Detect which cell encompasses the target text, then output its [x, y] center coordinate. 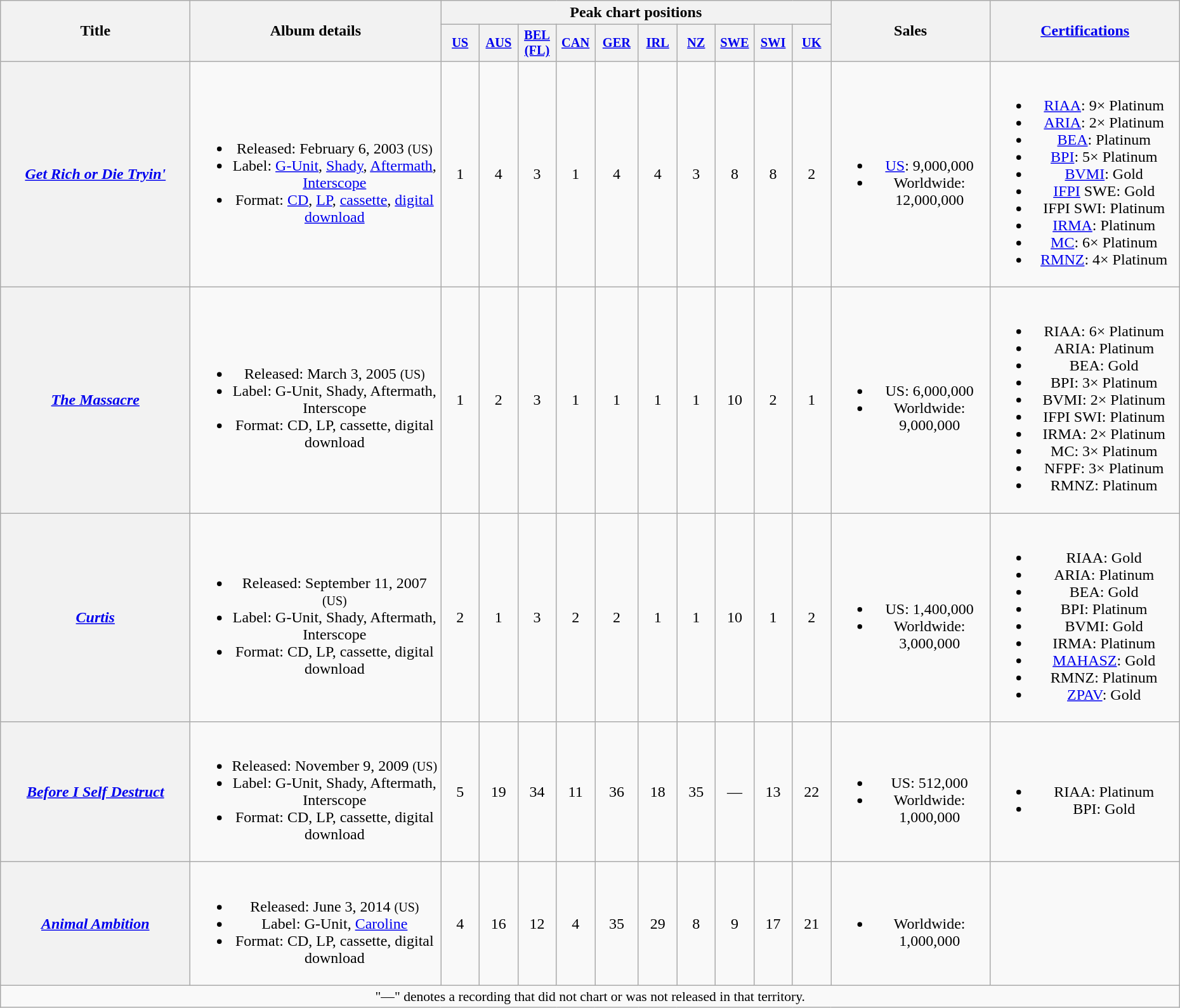
36 [617, 792]
UK [812, 43]
11 [576, 792]
AUS [499, 43]
Released: March 3, 2005 (US)Label: G-Unit, Shady, Aftermath, InterscopeFormat: CD, LP, cassette, digital download [316, 400]
"—" denotes a recording that did not chart or was not released in that territory. [590, 997]
US: 512,000Worldwide: 1,000,000 [911, 792]
Get Rich or Die Tryin' [95, 174]
34 [537, 792]
— [735, 792]
22 [812, 792]
US [461, 43]
CAN [576, 43]
NZ [697, 43]
13 [773, 792]
Worldwide: 1,000,000 [911, 924]
IRL [657, 43]
BEL(FL) [537, 43]
The Massacre [95, 400]
SWI [773, 43]
5 [461, 792]
Released: November 9, 2009 (US)Label: G-Unit, Shady, Aftermath, InterscopeFormat: CD, LP, cassette, digital download [316, 792]
12 [537, 924]
Peak chart positions [636, 13]
Certifications [1085, 31]
RIAA: Platinum BPI: Gold [1085, 792]
Before I Self Destruct [95, 792]
US: 1,400,000Worldwide: 3,000,000 [911, 618]
Curtis [95, 618]
Released: February 6, 2003 (US)Label: G-Unit, Shady, Aftermath, InterscopeFormat: CD, LP, cassette, digital download [316, 174]
Title [95, 31]
US: 6,000,000Worldwide: 9,000,000 [911, 400]
GER [617, 43]
29 [657, 924]
SWE [735, 43]
Released: June 3, 2014 (US)Label: G-Unit, CarolineFormat: CD, LP, cassette, digital download [316, 924]
US: 9,000,000Worldwide: 12,000,000 [911, 174]
RIAA: GoldARIA: PlatinumBEA: GoldBPI: PlatinumBVMI: GoldIRMA: PlatinumMAHASZ: GoldRMNZ: PlatinumZPAV: Gold [1085, 618]
Animal Ambition [95, 924]
16 [499, 924]
Sales [911, 31]
21 [812, 924]
18 [657, 792]
19 [499, 792]
Album details [316, 31]
17 [773, 924]
9 [735, 924]
Released: September 11, 2007 (US)Label: G-Unit, Shady, Aftermath, InterscopeFormat: CD, LP, cassette, digital download [316, 618]
